Provide the [X, Y] coordinate of the cell's center where the given text is located.  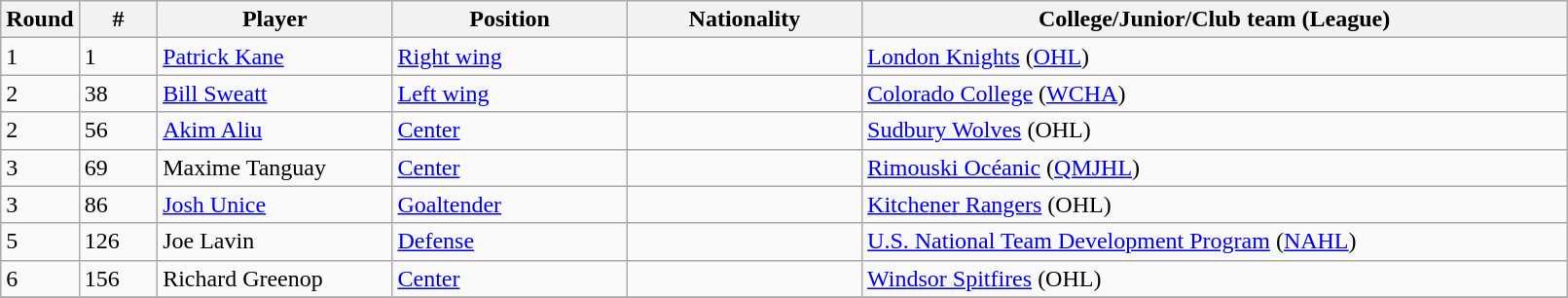
Round [40, 19]
Goaltender [510, 205]
Left wing [510, 93]
Joe Lavin [274, 242]
126 [118, 242]
U.S. National Team Development Program (NAHL) [1215, 242]
Bill Sweatt [274, 93]
Defense [510, 242]
Position [510, 19]
156 [118, 279]
Rimouski Océanic (QMJHL) [1215, 168]
Richard Greenop [274, 279]
# [118, 19]
Josh Unice [274, 205]
5 [40, 242]
Sudbury Wolves (OHL) [1215, 130]
College/Junior/Club team (League) [1215, 19]
Right wing [510, 56]
86 [118, 205]
Player [274, 19]
Patrick Kane [274, 56]
69 [118, 168]
Akim Aliu [274, 130]
56 [118, 130]
38 [118, 93]
Windsor Spitfires (OHL) [1215, 279]
Nationality [744, 19]
London Knights (OHL) [1215, 56]
Colorado College (WCHA) [1215, 93]
Kitchener Rangers (OHL) [1215, 205]
6 [40, 279]
Maxime Tanguay [274, 168]
